Provide the [X, Y] coordinate of the cell's center where the given text is located.  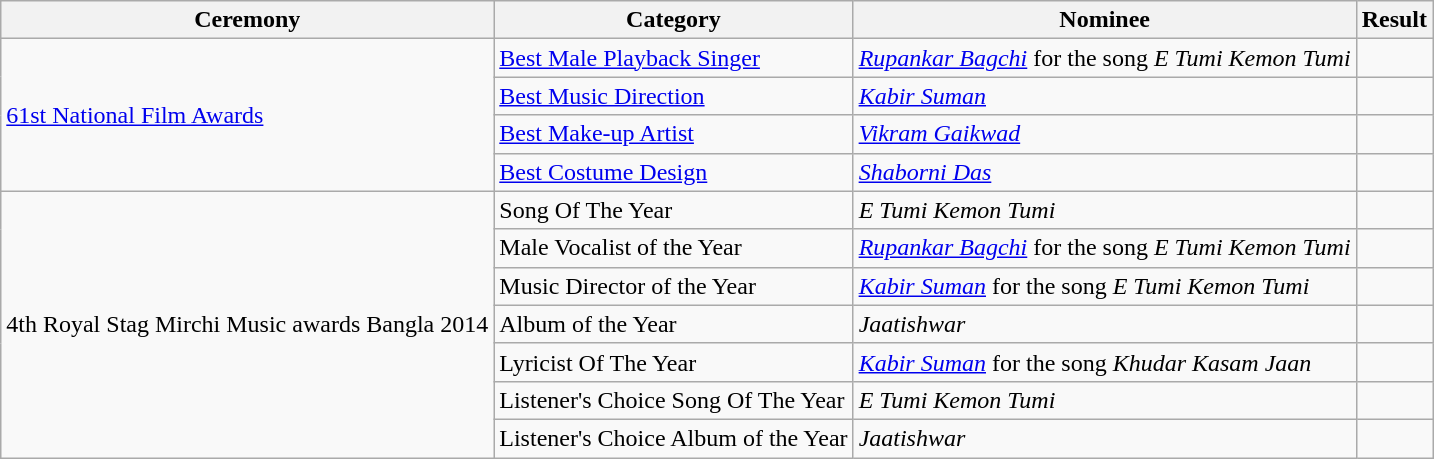
Listener's Choice Song Of The Year [674, 400]
Listener's Choice Album of the Year [674, 438]
Vikram Gaikwad [1104, 134]
Kabir Suman for the song E Tumi Kemon Tumi [1104, 286]
Result [1394, 20]
Best Costume Design [674, 172]
Category [674, 20]
Best Make-up Artist [674, 134]
Nominee [1104, 20]
Lyricist Of The Year [674, 362]
Song Of The Year [674, 210]
Ceremony [248, 20]
Male Vocalist of the Year [674, 248]
4th Royal Stag Mirchi Music awards Bangla 2014 [248, 324]
Music Director of the Year [674, 286]
Kabir Suman [1104, 96]
Album of the Year [674, 324]
Best Male Playback Singer [674, 58]
Kabir Suman for the song Khudar Kasam Jaan [1104, 362]
Best Music Direction [674, 96]
61st National Film Awards [248, 115]
Shaborni Das [1104, 172]
